Output the [x, y] coordinate of the center of the cell containing the given text.  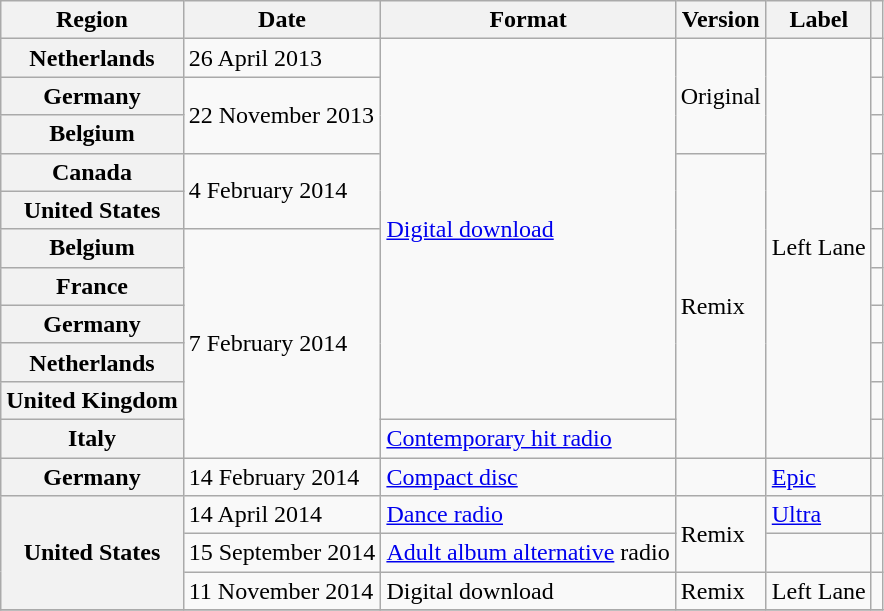
15 September 2014 [282, 553]
26 April 2013 [282, 58]
14 February 2014 [282, 477]
Contemporary hit radio [528, 438]
Region [92, 20]
22 November 2013 [282, 115]
Date [282, 20]
France [92, 286]
Format [528, 20]
Original [720, 96]
United Kingdom [92, 400]
Version [720, 20]
Ultra [818, 515]
Compact disc [528, 477]
4 February 2014 [282, 191]
11 November 2014 [282, 591]
14 April 2014 [282, 515]
7 February 2014 [282, 343]
Adult album alternative radio [528, 553]
Label [818, 20]
Epic [818, 477]
Italy [92, 438]
Dance radio [528, 515]
Canada [92, 172]
